Identify which cell holds the provided text, then report its [X, Y] central coordinate. 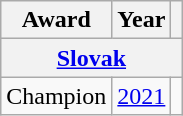
2021 [142, 96]
Award [56, 20]
Champion [56, 96]
Slovak [92, 58]
Year [142, 20]
